Determine the (X, Y) coordinate at the center of the cell enclosing the given text.  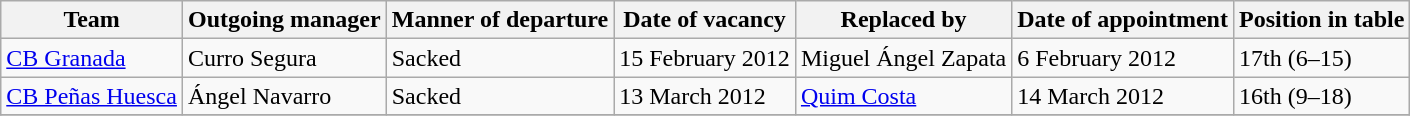
Position in table (1321, 20)
15 February 2012 (705, 58)
Miguel Ángel Zapata (903, 58)
Curro Segura (284, 58)
6 February 2012 (1123, 58)
Ángel Navarro (284, 96)
Manner of departure (500, 20)
16th (9–18) (1321, 96)
13 March 2012 (705, 96)
Date of appointment (1123, 20)
Date of vacancy (705, 20)
CB Peñas Huesca (92, 96)
Quim Costa (903, 96)
Outgoing manager (284, 20)
14 March 2012 (1123, 96)
Replaced by (903, 20)
Team (92, 20)
CB Granada (92, 58)
17th (6–15) (1321, 58)
